Locate the cell with the specified text and output its [x, y] center coordinate. 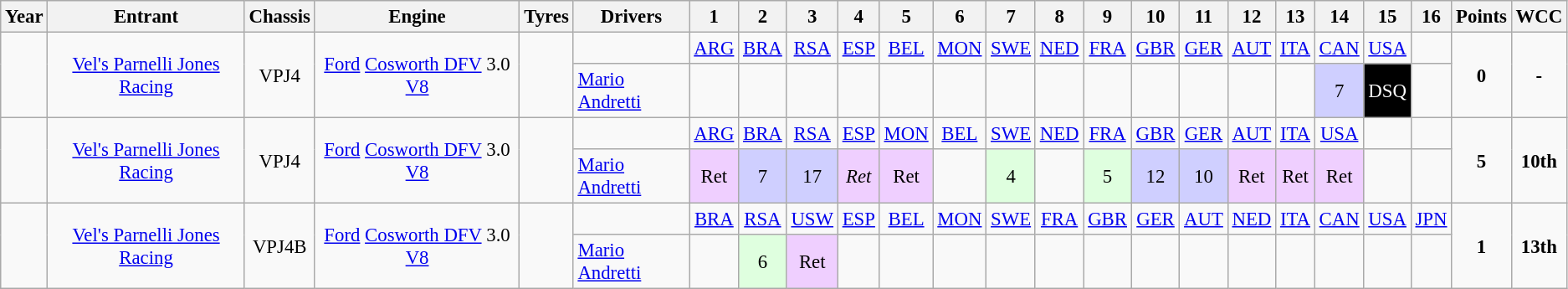
DSQ [1387, 90]
Tyres [546, 17]
9 [1108, 17]
WCC [1539, 17]
Drivers [631, 17]
0 [1481, 75]
13 [1295, 17]
Year [24, 17]
Chassis [279, 17]
JPN [1431, 219]
13th [1539, 246]
17 [812, 176]
2 [763, 17]
USW [812, 219]
10th [1539, 161]
8 [1059, 17]
Entrant [146, 17]
15 [1387, 17]
Engine [417, 17]
VPJ4B [279, 246]
16 [1431, 17]
- [1539, 75]
14 [1339, 17]
3 [812, 17]
11 [1203, 17]
Points [1481, 17]
